Return the [x, y] coordinate for the center point of the cell that contains the specified text.  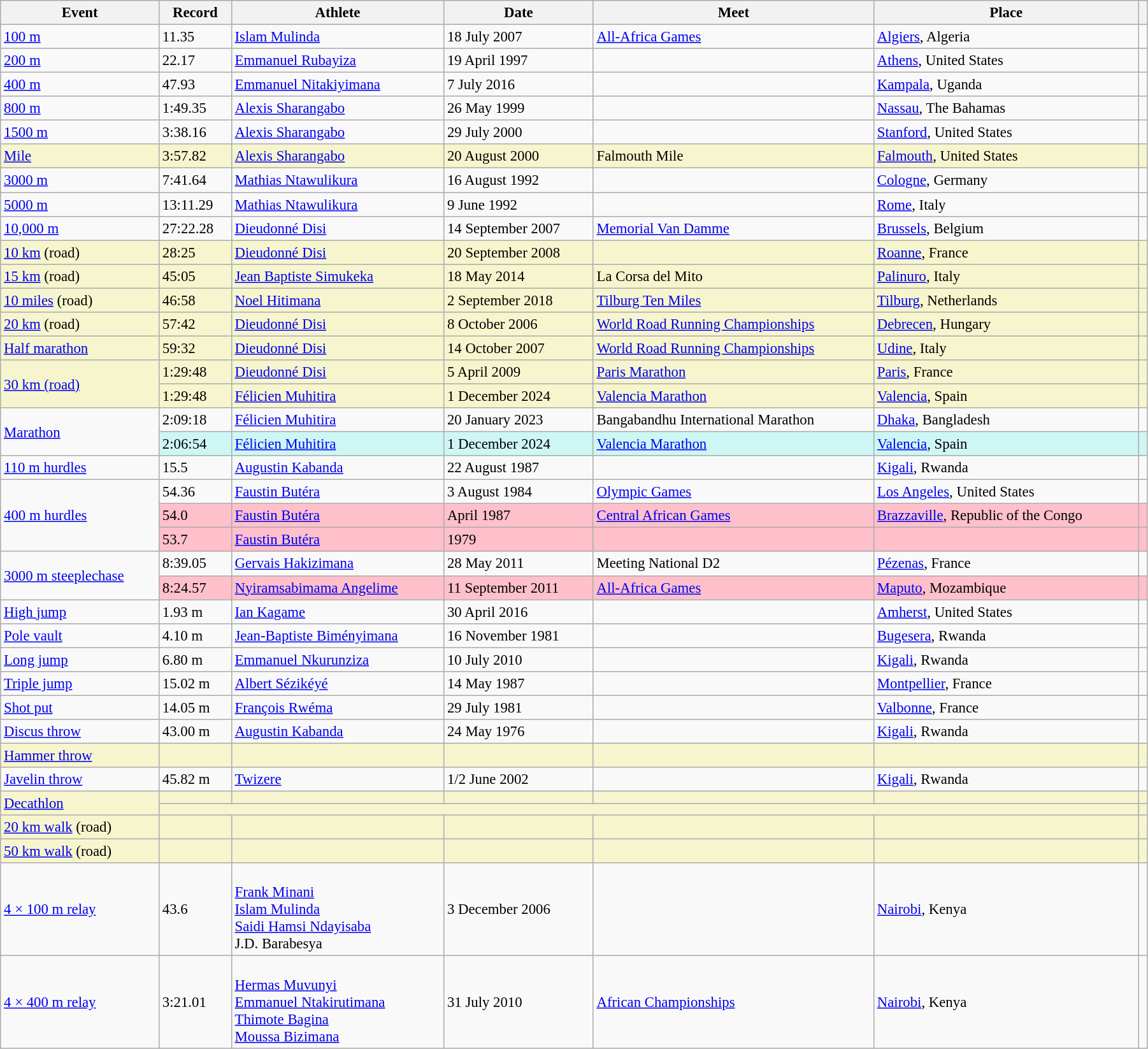
Shot put [80, 707]
3:21.01 [196, 1002]
18 May 2014 [519, 276]
Record [196, 13]
53.7 [196, 540]
46:58 [196, 300]
27:22.28 [196, 228]
Discus throw [80, 732]
20 km walk (road) [80, 827]
2:09:18 [196, 420]
Date [519, 13]
Kampala, Uganda [1006, 85]
1500 m [80, 133]
Emmanuel Nitakiyimana [338, 85]
15.5 [196, 468]
800 m [80, 108]
400 m hurdles [80, 516]
9 June 1992 [519, 205]
15.02 m [196, 684]
Jean-Baptiste Biményimana [338, 635]
20 September 2008 [519, 252]
Falmouth Mile [733, 156]
3000 m [80, 180]
Jean Baptiste Simukeka [338, 276]
4 × 400 m relay [80, 1002]
10 miles (road) [80, 300]
Decathlon [80, 804]
30 April 2016 [519, 612]
Place [1006, 13]
Falmouth, United States [1006, 156]
6.80 m [196, 660]
Palinuro, Italy [1006, 276]
47.93 [196, 85]
Pole vault [80, 635]
19 April 1997 [519, 61]
4.10 m [196, 635]
Brazzaville, Republic of the Congo [1006, 516]
April 1987 [519, 516]
8:24.57 [196, 588]
Albert Sézikéyé [338, 684]
Emmanuel Nkurunziza [338, 660]
57:42 [196, 324]
2 September 2018 [519, 300]
Long jump [80, 660]
Triple jump [80, 684]
Event [80, 13]
20 January 2023 [519, 420]
Roanne, France [1006, 252]
Olympic Games [733, 492]
Central African Games [733, 516]
Nyiramsabimama Angelime [338, 588]
Bugesera, Rwanda [1006, 635]
Algiers, Algeria [1006, 37]
26 May 1999 [519, 108]
50 km walk (road) [80, 851]
29 July 1981 [519, 707]
43.00 m [196, 732]
3:57.82 [196, 156]
8 October 2006 [519, 324]
15 km (road) [80, 276]
14 September 2007 [519, 228]
1.93 m [196, 612]
Athens, United States [1006, 61]
Emmanuel Rubayiza [338, 61]
Los Angeles, United States [1006, 492]
Frank MinaniIslam MulindaSaidi Hamsi NdayisabaJ.D. Barabesya [338, 909]
La Corsa del Mito [733, 276]
Paris Marathon [733, 372]
45.82 m [196, 779]
4 × 100 m relay [80, 909]
Amherst, United States [1006, 612]
3 August 1984 [519, 492]
Javelin throw [80, 779]
11 September 2011 [519, 588]
14 May 1987 [519, 684]
28 May 2011 [519, 564]
3 December 2006 [519, 909]
Udine, Italy [1006, 348]
Pézenas, France [1006, 564]
Ian Kagame [338, 612]
Nassau, The Bahamas [1006, 108]
5 April 2009 [519, 372]
Valbonne, France [1006, 707]
High jump [80, 612]
Paris, France [1006, 372]
24 May 1976 [519, 732]
François Rwéma [338, 707]
5000 m [80, 205]
110 m hurdles [80, 468]
2:06:54 [196, 444]
7 July 2016 [519, 85]
Stanford, United States [1006, 133]
10 July 2010 [519, 660]
Memorial Van Damme [733, 228]
Twizere [338, 779]
7:41.64 [196, 180]
Marathon [80, 432]
Tilburg Ten Miles [733, 300]
Islam Mulinda [338, 37]
Tilburg, Netherlands [1006, 300]
22 August 1987 [519, 468]
1:49.35 [196, 108]
3:38.16 [196, 133]
3000 m steeplechase [80, 576]
Rome, Italy [1006, 205]
Meeting National D2 [733, 564]
Maputo, Mozambique [1006, 588]
18 July 2007 [519, 37]
Noel Hitimana [338, 300]
1979 [519, 540]
29 July 2000 [519, 133]
16 August 1992 [519, 180]
Cologne, Germany [1006, 180]
14.05 m [196, 707]
22.17 [196, 61]
8:39.05 [196, 564]
54.36 [196, 492]
Athlete [338, 13]
10,000 m [80, 228]
14 October 2007 [519, 348]
Hammer throw [80, 755]
43.6 [196, 909]
200 m [80, 61]
20 August 2000 [519, 156]
16 November 1981 [519, 635]
10 km (road) [80, 252]
Mile [80, 156]
Bangabandhu International Marathon [733, 420]
Half marathon [80, 348]
Meet [733, 13]
Gervais Hakizimana [338, 564]
Debrecen, Hungary [1006, 324]
30 km (road) [80, 384]
31 July 2010 [519, 1002]
13:11.29 [196, 205]
400 m [80, 85]
Brussels, Belgium [1006, 228]
54.0 [196, 516]
11.35 [196, 37]
Montpellier, France [1006, 684]
Hermas MuvunyiEmmanuel NtakirutimanaThimote BaginaMoussa Bizimana [338, 1002]
28:25 [196, 252]
20 km (road) [80, 324]
100 m [80, 37]
59:32 [196, 348]
1/2 June 2002 [519, 779]
Dhaka, Bangladesh [1006, 420]
African Championships [733, 1002]
45:05 [196, 276]
